Find where the given text appears and provide that cell's center as (X, Y) coordinate. 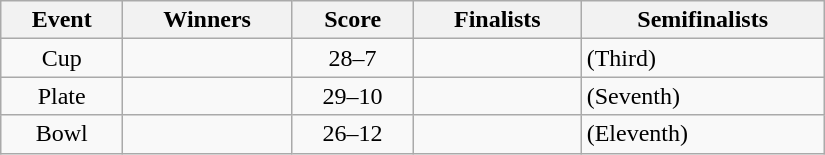
Semifinalists (702, 20)
Winners (208, 20)
(Eleventh) (702, 134)
(Seventh) (702, 96)
(Third) (702, 58)
29–10 (353, 96)
Plate (62, 96)
28–7 (353, 58)
Finalists (498, 20)
Bowl (62, 134)
Cup (62, 58)
26–12 (353, 134)
Score (353, 20)
Event (62, 20)
